Output the [x, y] coordinate of the center of the cell containing the given text.  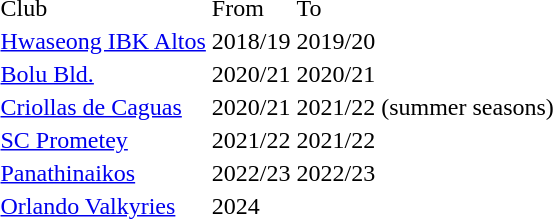
2018/19 [251, 41]
2022/23 [251, 173]
2021/22 [251, 140]
